Capture the cell that displays the provided text and extract its (x, y) central coordinate. 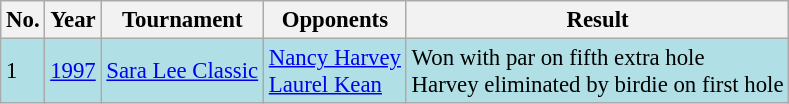
Result (598, 20)
1997 (73, 72)
No. (23, 20)
Opponents (334, 20)
1 (23, 72)
Won with par on fifth extra holeHarvey eliminated by birdie on first hole (598, 72)
Year (73, 20)
Sara Lee Classic (182, 72)
Tournament (182, 20)
Nancy Harvey Laurel Kean (334, 72)
